Output the (x, y) coordinate of the center of the cell containing the given text.  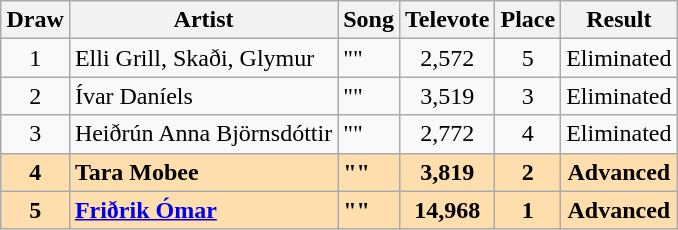
Song (369, 20)
2,572 (446, 58)
Ívar Daníels (203, 96)
3,819 (446, 172)
Televote (446, 20)
14,968 (446, 210)
Place (528, 20)
Draw (35, 20)
Tara Mobee (203, 172)
2,772 (446, 134)
Elli Grill, Skaði, Glymur (203, 58)
3,519 (446, 96)
Heiðrún Anna Björnsdóttir (203, 134)
Result (619, 20)
Friðrik Ómar (203, 210)
Artist (203, 20)
